Return the [x, y] coordinate for the center point of the cell that contains the specified text.  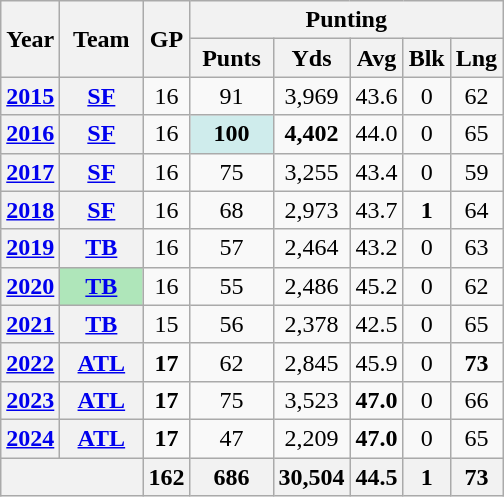
Team [102, 39]
3,969 [312, 96]
Blk [426, 58]
66 [476, 400]
GP [166, 39]
2016 [30, 134]
45.2 [376, 286]
162 [166, 477]
44.0 [376, 134]
68 [232, 210]
55 [232, 286]
43.6 [376, 96]
2015 [30, 96]
42.5 [376, 324]
2,845 [312, 362]
43.7 [376, 210]
2017 [30, 172]
2022 [30, 362]
2019 [30, 248]
43.2 [376, 248]
Year [30, 39]
Yds [312, 58]
43.4 [376, 172]
2024 [30, 438]
91 [232, 96]
15 [166, 324]
44.5 [376, 477]
30,504 [312, 477]
64 [476, 210]
2,486 [312, 286]
Avg [376, 58]
Lng [476, 58]
2,378 [312, 324]
100 [232, 134]
47 [232, 438]
686 [232, 477]
2020 [30, 286]
2018 [30, 210]
2,973 [312, 210]
2,209 [312, 438]
2023 [30, 400]
59 [476, 172]
4,402 [312, 134]
3,255 [312, 172]
57 [232, 248]
2021 [30, 324]
3,523 [312, 400]
Punts [232, 58]
63 [476, 248]
56 [232, 324]
Punting [346, 20]
45.9 [376, 362]
2,464 [312, 248]
